Output the [x, y] coordinate of the center of the cell containing the given text.  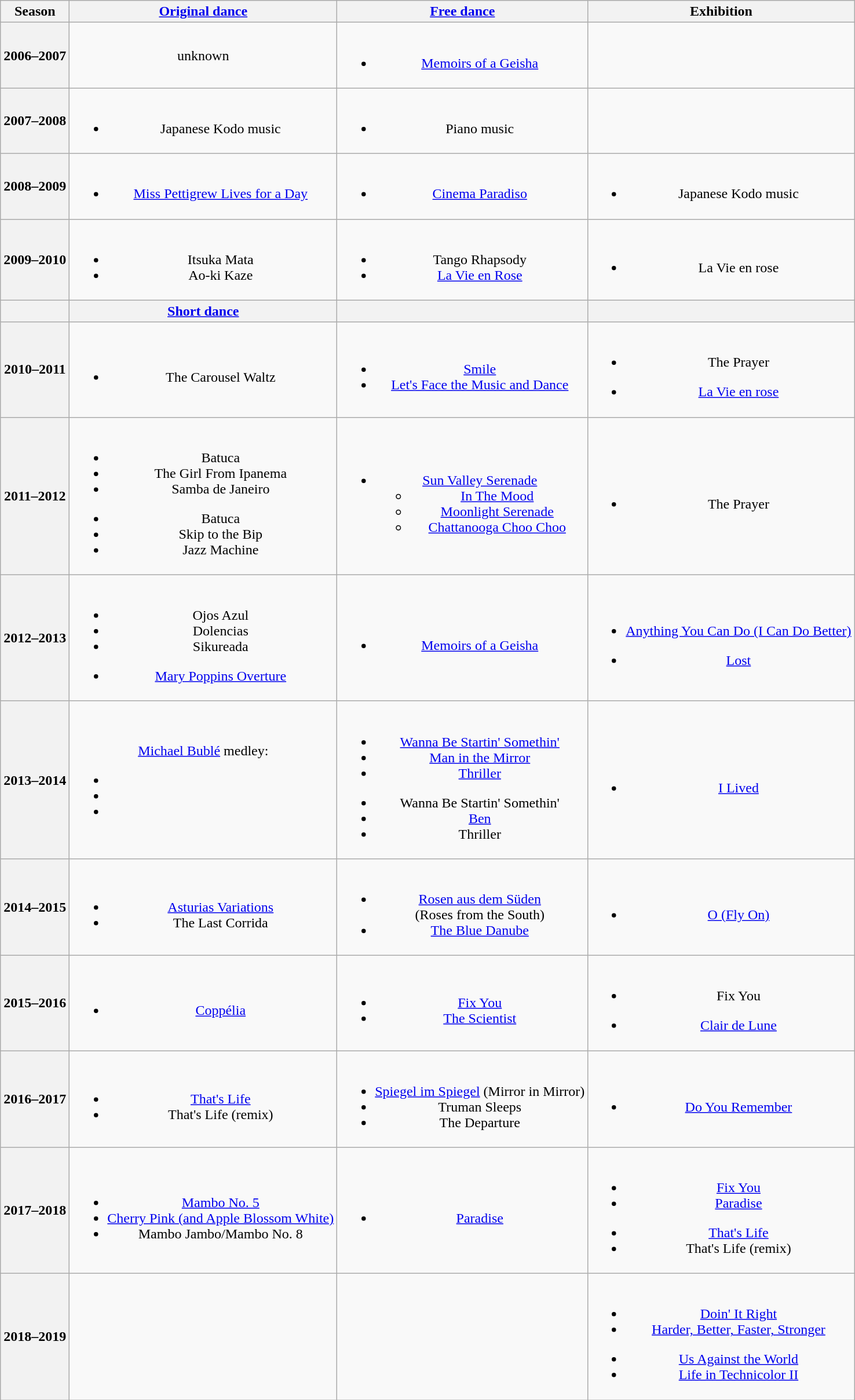
The Prayer La Vie en rose [721, 370]
That's Life That's Life (remix) [203, 1099]
Fix You The Scientist [462, 1003]
2013–2014 [35, 780]
Spiegel im Spiegel (Mirror in Mirror) Truman Sleeps The Departure [462, 1099]
2006–2007 [35, 56]
Fix YouParadise That's Life That's Life (remix) [721, 1211]
Free dance [462, 12]
Piano music [462, 120]
Paradise [462, 1211]
Coppélia [203, 1003]
Original dance [203, 12]
2017–2018 [35, 1211]
Doin' It RightHarder, Better, Faster, Stronger Us Against the WorldLife in Technicolor II [721, 1337]
unknown [203, 56]
Fix You Clair de Lune [721, 1003]
2018–2019 [35, 1337]
Asturias Variations The Last Corrida [203, 907]
Rosen aus dem Süden (Roses from the South) The Blue Danube [462, 907]
The Prayer [721, 496]
Sun Valley Serenade In The MoodMoonlight SerenadeChattanooga Choo Choo [462, 496]
Itsuka Mata Ao-ki Kaze [203, 259]
I Lived [721, 780]
2007–2008 [35, 120]
Michael Bublé medley: [203, 780]
Smile Let's Face the Music and Dance [462, 370]
Mambo No. 5 Cherry Pink (and Apple Blossom White) Mambo Jambo/Mambo No. 8 [203, 1211]
2012–2013 [35, 638]
O (Fly On) [721, 907]
2008–2009 [35, 187]
Wanna Be Startin' Somethin' Man in the Mirror Thriller Wanna Be Startin' Somethin' Ben Thriller [462, 780]
The Carousel Waltz [203, 370]
Short dance [203, 311]
Tango Rhapsody La Vie en Rose [462, 259]
Miss Pettigrew Lives for a Day [203, 187]
2011–2012 [35, 496]
Do You Remember [721, 1099]
2016–2017 [35, 1099]
Cinema Paradiso [462, 187]
2015–2016 [35, 1003]
Ojos Azul Dolencias Sikureada Mary Poppins Overture [203, 638]
2010–2011 [35, 370]
Batuca The Girl From Ipanema Samba de Janeiro Batuca Skip to the Bip Jazz Machine [203, 496]
Anything You Can Do (I Can Do Better) Lost [721, 638]
2009–2010 [35, 259]
2014–2015 [35, 907]
La Vie en rose [721, 259]
Exhibition [721, 12]
Season [35, 12]
